From the cell containing the given text, extract its center point as [x, y] coordinate. 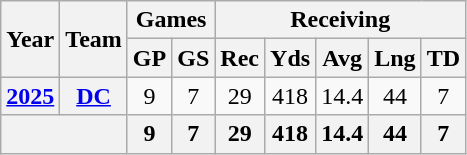
Rec [240, 58]
Yds [290, 58]
GS [194, 58]
TD [443, 58]
Receiving [340, 20]
Games [170, 20]
2025 [30, 96]
Lng [395, 58]
Avg [342, 58]
Team [94, 39]
Year [30, 39]
DC [94, 96]
GP [149, 58]
